Locate the cell with the specified text and output its [x, y] center coordinate. 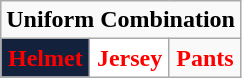
Helmet [46, 58]
Jersey [130, 58]
Pants [204, 58]
Uniform Combination [121, 20]
